Scan for the cell matching the given text and deliver its (X, Y) coordinate at center. 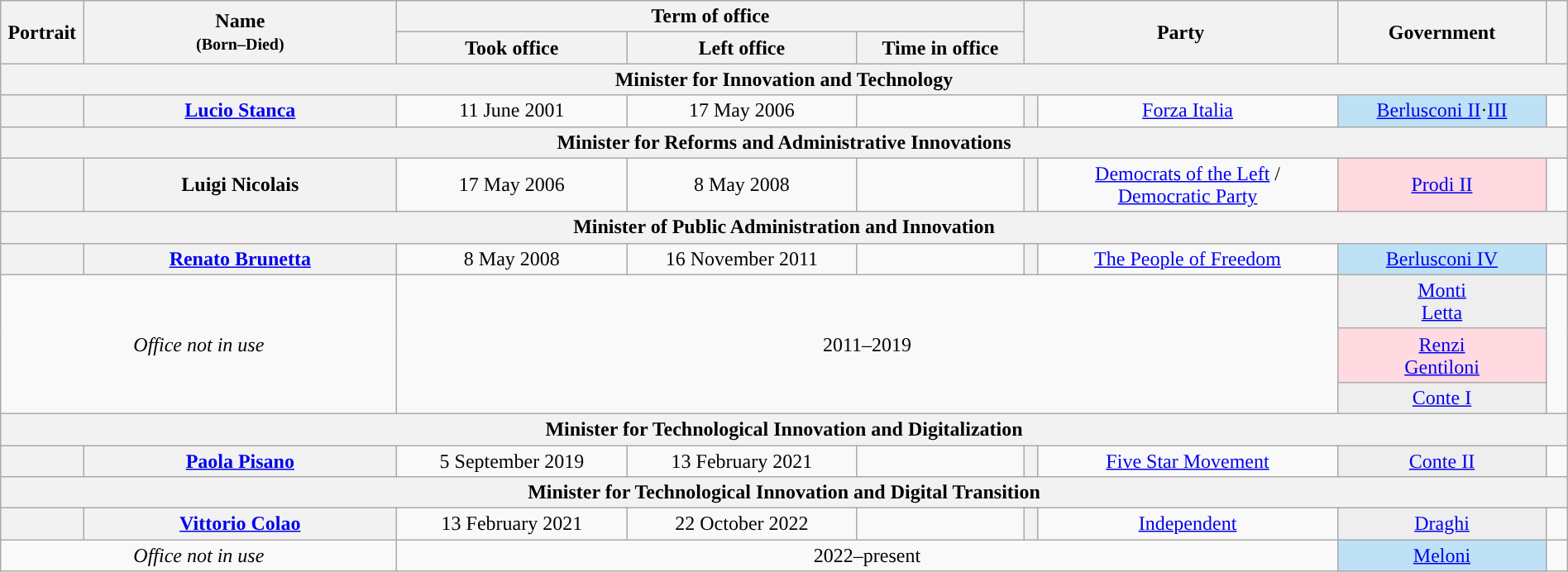
Paola Pisano (240, 460)
Government (1442, 32)
Democrats of the Left /Democratic Party (1188, 185)
Luigi Nicolais (240, 185)
Conte I (1442, 398)
Draghi (1442, 524)
Berlusconi II·III (1442, 111)
Berlusconi IV (1442, 259)
Minister for Innovation and Technology (784, 79)
Forza Italia (1188, 111)
Took office (512, 48)
Term of office (710, 17)
Minister of Public Administration and Innovation (784, 227)
Time in office (940, 48)
5 September 2019 (512, 460)
2022–present (867, 555)
2011–2019 (867, 344)
Renato Brunetta (240, 259)
MontiLetta (1442, 301)
Minister for Technological Innovation and Digital Transition (784, 493)
Meloni (1442, 555)
Lucio Stanca (240, 111)
22 October 2022 (742, 524)
Vittorio Colao (240, 524)
Name(Born–Died) (240, 32)
Minister for Reforms and Administrative Innovations (784, 142)
11 June 2001 (512, 111)
Prodi II (1442, 185)
Five Star Movement (1188, 460)
The People of Freedom (1188, 259)
Left office (742, 48)
Party (1181, 32)
Conte II (1442, 460)
Minister for Technological Innovation and Digitalization (784, 429)
RenziGentiloni (1442, 355)
Independent (1188, 524)
Portrait (42, 32)
16 November 2011 (742, 259)
